Locate the cell with the specified text and output its [X, Y] center coordinate. 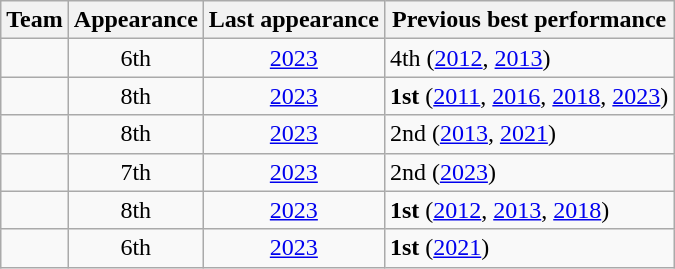
1st (2011, 2016, 2018, 2023) [529, 96]
Appearance [136, 20]
Last appearance [294, 20]
2nd (2023) [529, 172]
1st (2012, 2013, 2018) [529, 210]
2nd (2013, 2021) [529, 134]
1st (2021) [529, 248]
Team [35, 20]
Previous best performance [529, 20]
7th [136, 172]
4th (2012, 2013) [529, 58]
